Provide the [X, Y] coordinate of the cell's center where the given text is located.  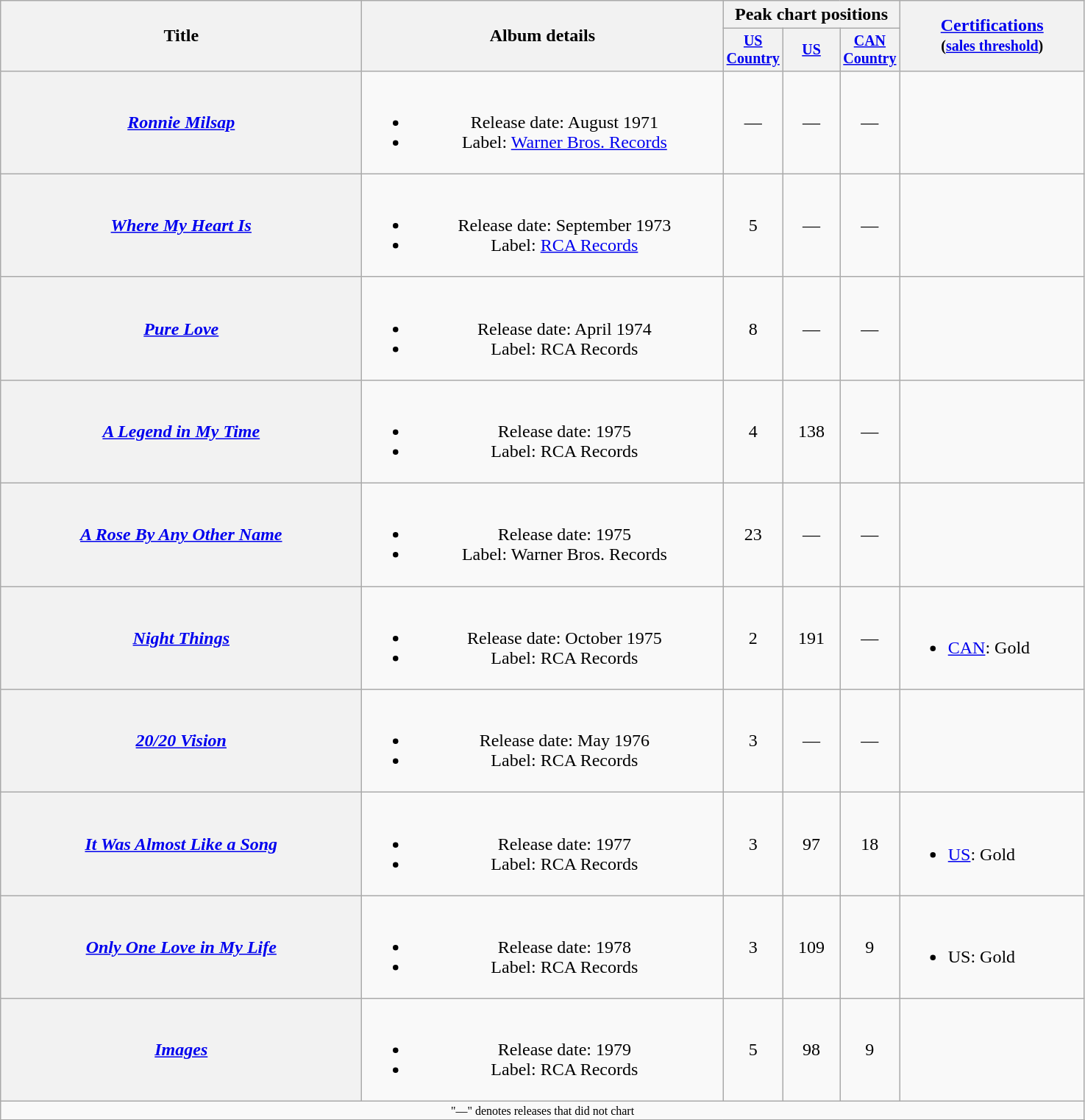
CAN: Gold [992, 638]
Pure Love [181, 328]
Release date: 1979Label: RCA Records [543, 1050]
109 [812, 947]
Images [181, 1050]
Release date: April 1974Label: RCA Records [543, 328]
Peak chart positions [811, 15]
191 [812, 638]
Album details [543, 36]
Release date: May 1976Label: RCA Records [543, 741]
Where My Heart Is [181, 225]
20/20 Vision [181, 741]
4 [753, 431]
18 [870, 844]
Ronnie Milsap [181, 122]
98 [812, 1050]
CAN Country [870, 50]
Release date: September 1973Label: RCA Records [543, 225]
Release date: August 1971Label: Warner Bros. Records [543, 122]
23 [753, 535]
138 [812, 431]
"—" denotes releases that did not chart [543, 1110]
Release date: October 1975Label: RCA Records [543, 638]
Release date: 1978Label: RCA Records [543, 947]
A Legend in My Time [181, 431]
8 [753, 328]
Night Things [181, 638]
Certifications(sales threshold) [992, 36]
Title [181, 36]
2 [753, 638]
A Rose By Any Other Name [181, 535]
Release date: 1975Label: Warner Bros. Records [543, 535]
It Was Almost Like a Song [181, 844]
Release date: 1975Label: RCA Records [543, 431]
Only One Love in My Life [181, 947]
US Country [753, 50]
US [812, 50]
97 [812, 844]
Release date: 1977Label: RCA Records [543, 844]
